Determine the [x, y] coordinate at the center of the cell enclosing the given text.  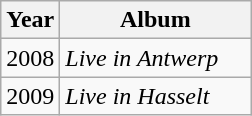
Year [30, 20]
2008 [30, 58]
Live in Hasselt [156, 96]
Live in Antwerp [156, 58]
2009 [30, 96]
Album [156, 20]
